Scan for the cell matching the given text and deliver its (x, y) coordinate at center. 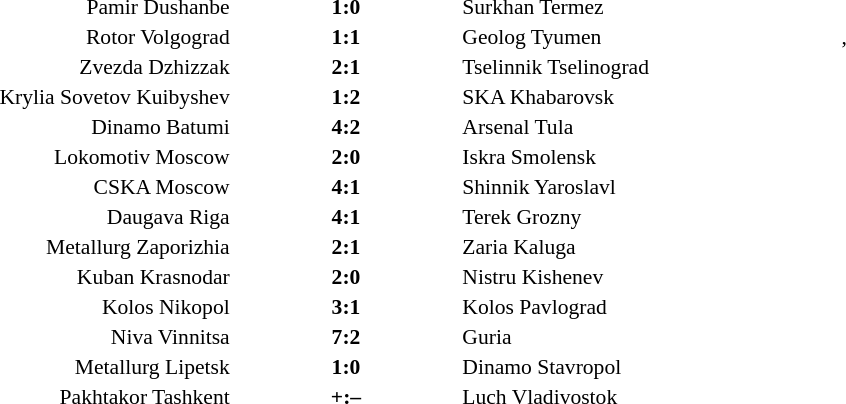
Dinamo Stavropol (650, 367)
Terek Grozny (650, 217)
Zaria Kaluga (650, 247)
3:1 (346, 307)
1:1 (346, 37)
Guria (650, 337)
Nistru Kishenev (650, 277)
Arsenal Tula (650, 127)
Shinnik Yaroslavl (650, 187)
Geolog Tyumen (650, 37)
Iskra Smolensk (650, 157)
4:2 (346, 127)
Tselinnik Tselinograd (650, 67)
1:0 (346, 367)
Kolos Pavlograd (650, 307)
7:2 (346, 337)
1:2 (346, 97)
SKA Khabarovsk (650, 97)
